Find where the given text appears and provide that cell's center as (X, Y) coordinate. 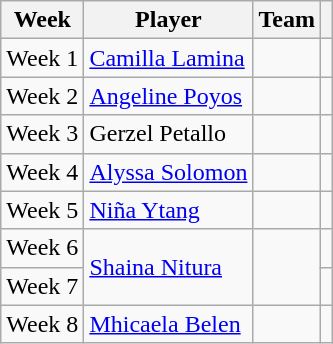
Mhicaela Belen (168, 324)
Week (42, 20)
Week 6 (42, 248)
Week 7 (42, 286)
Niña Ytang (168, 210)
Week 1 (42, 58)
Week 4 (42, 172)
Week 8 (42, 324)
Camilla Lamina (168, 58)
Angeline Poyos (168, 96)
Alyssa Solomon (168, 172)
Week 2 (42, 96)
Player (168, 20)
Gerzel Petallo (168, 134)
Shaina Nitura (168, 267)
Week 3 (42, 134)
Team (287, 20)
Week 5 (42, 210)
